Detect which cell encompasses the target text, then output its (X, Y) center coordinate. 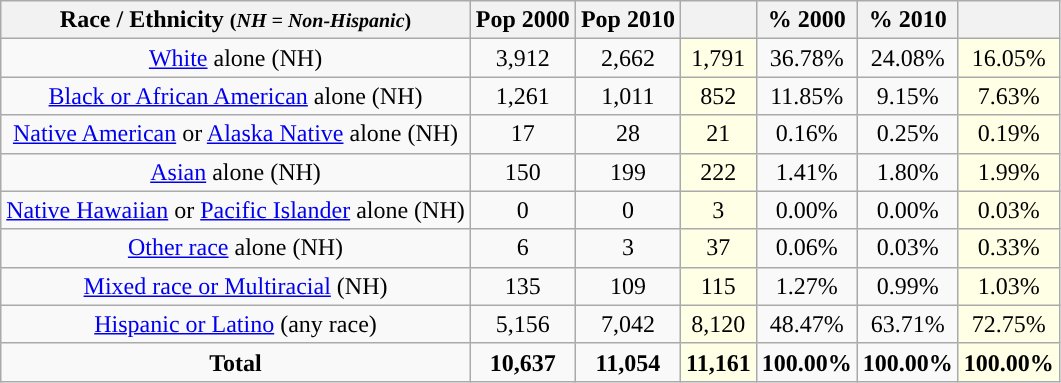
% 2010 (908, 20)
0.99% (908, 286)
0.16% (806, 134)
7,042 (628, 324)
Asian alone (NH) (236, 172)
Native American or Alaska Native alone (NH) (236, 134)
Black or African American alone (NH) (236, 96)
16.05% (1008, 58)
21 (718, 134)
5,156 (522, 324)
1.99% (1008, 172)
0.19% (1008, 134)
0.06% (806, 248)
1,011 (628, 96)
% 2000 (806, 20)
8,120 (718, 324)
Total (236, 362)
28 (628, 134)
1.80% (908, 172)
Pop 2010 (628, 20)
199 (628, 172)
852 (718, 96)
2,662 (628, 58)
11,161 (718, 362)
17 (522, 134)
White alone (NH) (236, 58)
1,791 (718, 58)
1,261 (522, 96)
Pop 2000 (522, 20)
Race / Ethnicity (NH = Non-Hispanic) (236, 20)
48.47% (806, 324)
37 (718, 248)
11,054 (628, 362)
0.25% (908, 134)
63.71% (908, 324)
115 (718, 286)
10,637 (522, 362)
11.85% (806, 96)
Native Hawaiian or Pacific Islander alone (NH) (236, 210)
Other race alone (NH) (236, 248)
9.15% (908, 96)
36.78% (806, 58)
135 (522, 286)
150 (522, 172)
1.41% (806, 172)
Hispanic or Latino (any race) (236, 324)
3,912 (522, 58)
222 (718, 172)
6 (522, 248)
1.03% (1008, 286)
Mixed race or Multiracial (NH) (236, 286)
7.63% (1008, 96)
1.27% (806, 286)
0.33% (1008, 248)
24.08% (908, 58)
72.75% (1008, 324)
109 (628, 286)
